Find where the given text appears and provide that cell's center as [X, Y] coordinate. 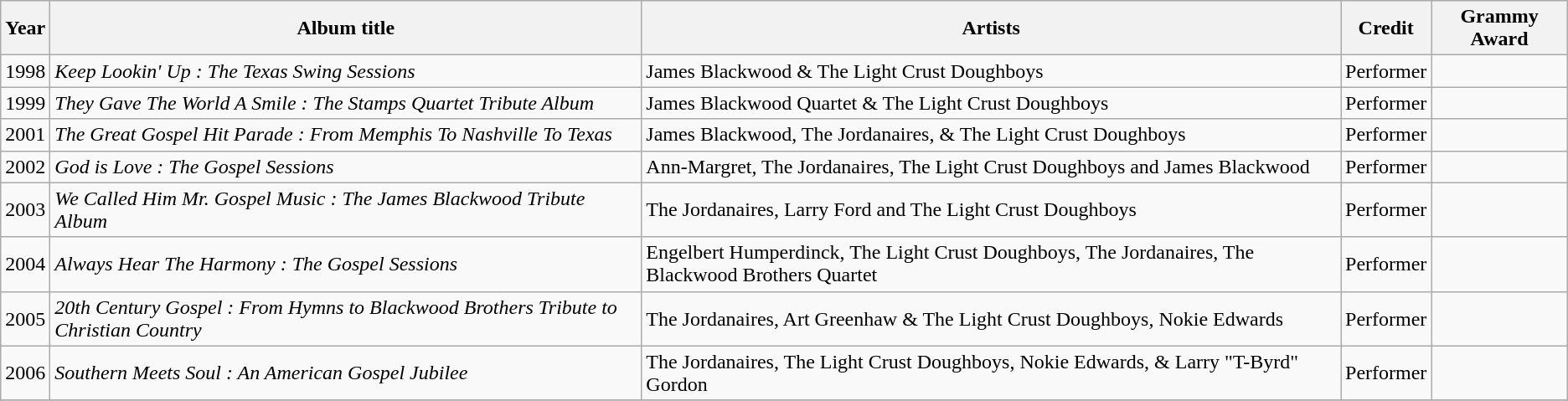
Southern Meets Soul : An American Gospel Jubilee [346, 373]
James Blackwood & The Light Crust Doughboys [992, 71]
2006 [25, 373]
Keep Lookin' Up : The Texas Swing Sessions [346, 71]
The Great Gospel Hit Parade : From Memphis To Nashville To Texas [346, 135]
They Gave The World A Smile : The Stamps Quartet Tribute Album [346, 103]
20th Century Gospel : From Hymns to Blackwood Brothers Tribute to Christian Country [346, 318]
Credit [1385, 28]
God is Love : The Gospel Sessions [346, 167]
Album title [346, 28]
Artists [992, 28]
The Jordanaires, The Light Crust Doughboys, Nokie Edwards, & Larry "T-Byrd" Gordon [992, 373]
Year [25, 28]
The Jordanaires, Larry Ford and The Light Crust Doughboys [992, 209]
2003 [25, 209]
2002 [25, 167]
Grammy Award [1499, 28]
2004 [25, 265]
Ann-Margret, The Jordanaires, The Light Crust Doughboys and James Blackwood [992, 167]
2001 [25, 135]
1999 [25, 103]
We Called Him Mr. Gospel Music : The James Blackwood Tribute Album [346, 209]
James Blackwood, The Jordanaires, & The Light Crust Doughboys [992, 135]
Engelbert Humperdinck, The Light Crust Doughboys, The Jordanaires, The Blackwood Brothers Quartet [992, 265]
The Jordanaires, Art Greenhaw & The Light Crust Doughboys, Nokie Edwards [992, 318]
Always Hear The Harmony : The Gospel Sessions [346, 265]
1998 [25, 71]
2005 [25, 318]
James Blackwood Quartet & The Light Crust Doughboys [992, 103]
